Find where the given text appears and provide that cell's center as (X, Y) coordinate. 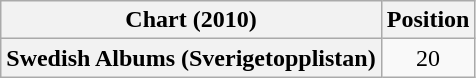
Swedish Albums (Sverigetopplistan) (191, 58)
20 (428, 58)
Chart (2010) (191, 20)
Position (428, 20)
